Identify which cell holds the provided text, then report its (X, Y) central coordinate. 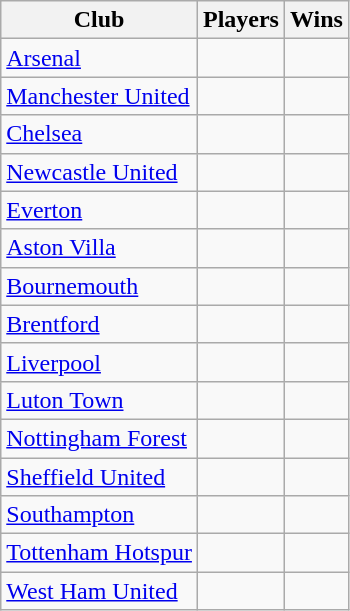
Brentford (100, 324)
Players (240, 20)
West Ham United (100, 591)
Wins (316, 20)
Liverpool (100, 362)
Everton (100, 210)
Arsenal (100, 58)
Newcastle United (100, 172)
Sheffield United (100, 477)
Southampton (100, 515)
Aston Villa (100, 248)
Club (100, 20)
Luton Town (100, 400)
Nottingham Forest (100, 438)
Tottenham Hotspur (100, 553)
Manchester United (100, 96)
Chelsea (100, 134)
Bournemouth (100, 286)
